Capture the cell that displays the provided text and extract its [x, y] central coordinate. 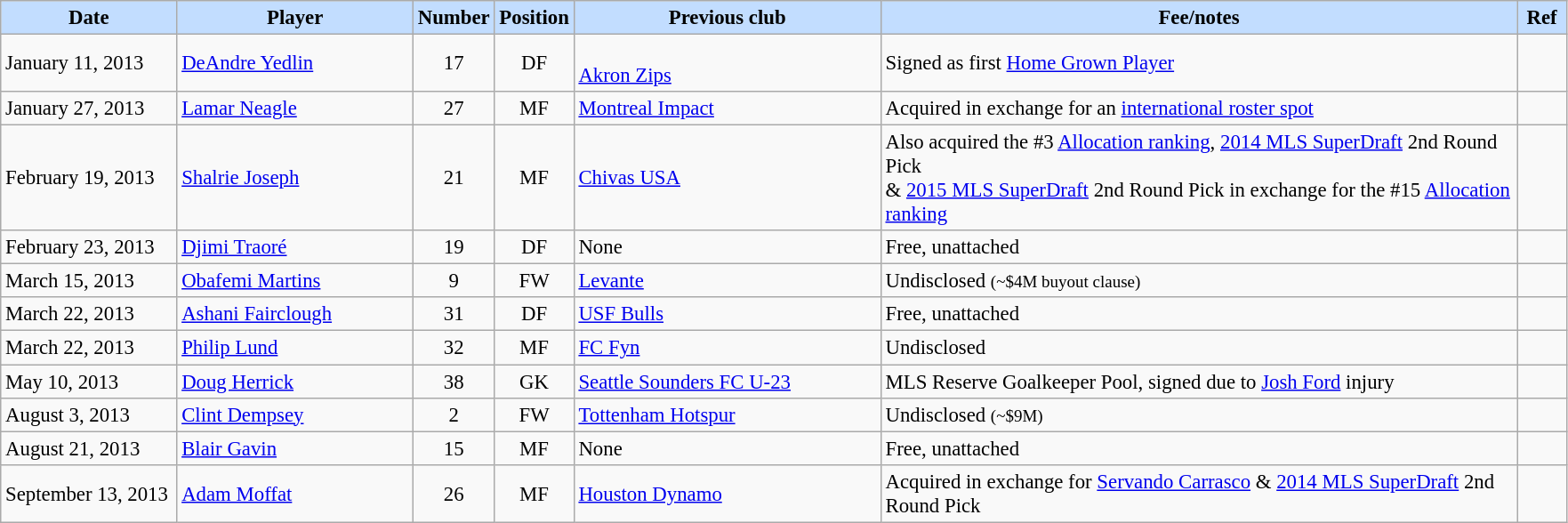
31 [454, 314]
Djimi Traoré [295, 247]
February 19, 2013 [89, 178]
Undisclosed (~$9M) [1199, 414]
Shalrie Joseph [295, 178]
Levante [728, 281]
Undisclosed (~$4M buyout clause) [1199, 281]
August 21, 2013 [89, 448]
February 23, 2013 [89, 247]
Previous club [728, 18]
Undisclosed [1199, 348]
Player [295, 18]
2 [454, 414]
GK [534, 382]
Ref [1542, 18]
Seattle Sounders FC U-23 [728, 382]
MLS Reserve Goalkeeper Pool, signed due to Josh Ford injury [1199, 382]
19 [454, 247]
Montreal Impact [728, 109]
Acquired in exchange for an international roster spot [1199, 109]
Akron Zips [728, 64]
Acquired in exchange for Servando Carrasco & 2014 MLS SuperDraft 2nd Round Pick [1199, 493]
Position [534, 18]
January 11, 2013 [89, 64]
Chivas USA [728, 178]
Blair Gavin [295, 448]
USF Bulls [728, 314]
Philip Lund [295, 348]
Lamar Neagle [295, 109]
Signed as first Home Grown Player [1199, 64]
Obafemi Martins [295, 281]
15 [454, 448]
21 [454, 178]
9 [454, 281]
September 13, 2013 [89, 493]
Clint Dempsey [295, 414]
17 [454, 64]
Ashani Fairclough [295, 314]
January 27, 2013 [89, 109]
March 15, 2013 [89, 281]
32 [454, 348]
Adam Moffat [295, 493]
August 3, 2013 [89, 414]
FC Fyn [728, 348]
Date [89, 18]
Tottenham Hotspur [728, 414]
Houston Dynamo [728, 493]
Number [454, 18]
May 10, 2013 [89, 382]
27 [454, 109]
38 [454, 382]
Fee/notes [1199, 18]
26 [454, 493]
Doug Herrick [295, 382]
DeAndre Yedlin [295, 64]
